Pinpoint the cell where the given text exists, returning its [x, y] midpoint coordinate. 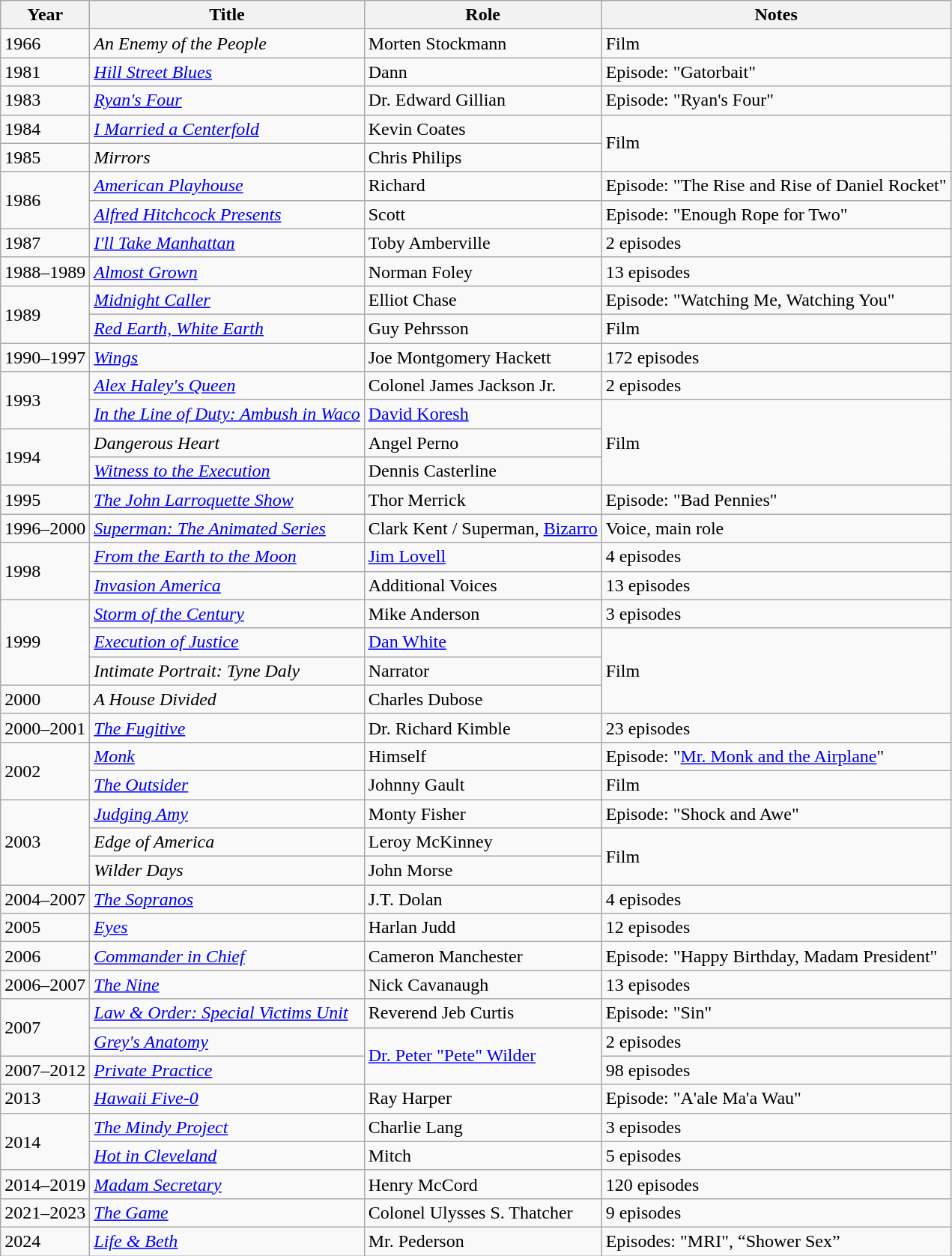
The Outsider [227, 785]
Richard [482, 186]
Almost Grown [227, 271]
In the Line of Duty: Ambush in Waco [227, 414]
Episode: "A'ale Ma'a Wau" [776, 1099]
12 episodes [776, 928]
9 episodes [776, 1213]
Ryan's Four [227, 100]
Mr. Pederson [482, 1241]
2014–2019 [45, 1184]
1987 [45, 243]
Leroy McKinney [482, 842]
A House Divided [227, 699]
Thor Merrick [482, 500]
Episode: "Shock and Awe" [776, 813]
172 episodes [776, 357]
1966 [45, 43]
23 episodes [776, 728]
Reverend Jeb Curtis [482, 1013]
Ray Harper [482, 1099]
Mike Anderson [482, 614]
Episode: "Gatorbait" [776, 72]
The John Larroquette Show [227, 500]
Guy Pehrsson [482, 328]
Life & Beth [227, 1241]
2006 [45, 956]
Nick Cavanaugh [482, 985]
Edge of America [227, 842]
Clark Kent / Superman, Bizarro [482, 528]
Harlan Judd [482, 928]
The Fugitive [227, 728]
Himself [482, 756]
I Married a Centerfold [227, 129]
Year [45, 15]
Episode: "Happy Birthday, Madam President" [776, 956]
2000 [45, 699]
Invasion America [227, 585]
Red Earth, White Earth [227, 328]
1984 [45, 129]
Toby Amberville [482, 243]
The Nine [227, 985]
1996–2000 [45, 528]
Intimate Portrait: Tyne Daly [227, 671]
I'll Take Manhattan [227, 243]
2024 [45, 1241]
1999 [45, 642]
American Playhouse [227, 186]
Kevin Coates [482, 129]
Colonel James Jackson Jr. [482, 386]
1993 [45, 400]
Dangerous Heart [227, 443]
2006–2007 [45, 985]
1988–1989 [45, 271]
1983 [45, 100]
Hot in Cleveland [227, 1156]
Storm of the Century [227, 614]
Midnight Caller [227, 300]
Alfred Hitchcock Presents [227, 214]
Scott [482, 214]
Jim Lovell [482, 557]
Superman: The Animated Series [227, 528]
Notes [776, 15]
Hawaii Five-0 [227, 1099]
Norman Foley [482, 271]
Dr. Peter "Pete" Wilder [482, 1056]
1986 [45, 200]
Episode: "Watching Me, Watching You" [776, 300]
Charles Dubose [482, 699]
Morten Stockmann [482, 43]
Voice, main role [776, 528]
2005 [45, 928]
2021–2023 [45, 1213]
Role [482, 15]
Monk [227, 756]
Grey's Anatomy [227, 1042]
Dann [482, 72]
Charlie Lang [482, 1127]
2002 [45, 770]
Alex Haley's Queen [227, 386]
1985 [45, 157]
The Sopranos [227, 899]
From the Earth to the Moon [227, 557]
120 episodes [776, 1184]
1989 [45, 314]
Narrator [482, 671]
Witness to the Execution [227, 471]
Additional Voices [482, 585]
Colonel Ulysses S. Thatcher [482, 1213]
2007–2012 [45, 1070]
1998 [45, 571]
An Enemy of the People [227, 43]
1995 [45, 500]
Monty Fisher [482, 813]
Episode: "Enough Rope for Two" [776, 214]
Episodes: "MRI", “Shower Sex” [776, 1241]
Episode: "The Rise and Rise of Daniel Rocket" [776, 186]
Cameron Manchester [482, 956]
Dan White [482, 642]
2004–2007 [45, 899]
5 episodes [776, 1156]
The Game [227, 1213]
Law & Order: Special Victims Unit [227, 1013]
Episode: "Mr. Monk and the Airplane" [776, 756]
2003 [45, 842]
Episode: "Sin" [776, 1013]
Wilder Days [227, 871]
1990–1997 [45, 357]
Elliot Chase [482, 300]
Episode: "Bad Pennies" [776, 500]
Madam Secretary [227, 1184]
David Koresh [482, 414]
Execution of Justice [227, 642]
Dennis Casterline [482, 471]
J.T. Dolan [482, 899]
2000–2001 [45, 728]
The Mindy Project [227, 1127]
Eyes [227, 928]
Private Practice [227, 1070]
Hill Street Blues [227, 72]
Mirrors [227, 157]
2007 [45, 1027]
2013 [45, 1099]
Title [227, 15]
Dr. Edward Gillian [482, 100]
Chris Philips [482, 157]
1994 [45, 457]
Wings [227, 357]
John Morse [482, 871]
Angel Perno [482, 443]
Judging Amy [227, 813]
2014 [45, 1141]
Joe Montgomery Hackett [482, 357]
1981 [45, 72]
Dr. Richard Kimble [482, 728]
Johnny Gault [482, 785]
Henry McCord [482, 1184]
Commander in Chief [227, 956]
Episode: "Ryan's Four" [776, 100]
Mitch [482, 1156]
98 episodes [776, 1070]
